Locate the cell with the specified text and output its [x, y] center coordinate. 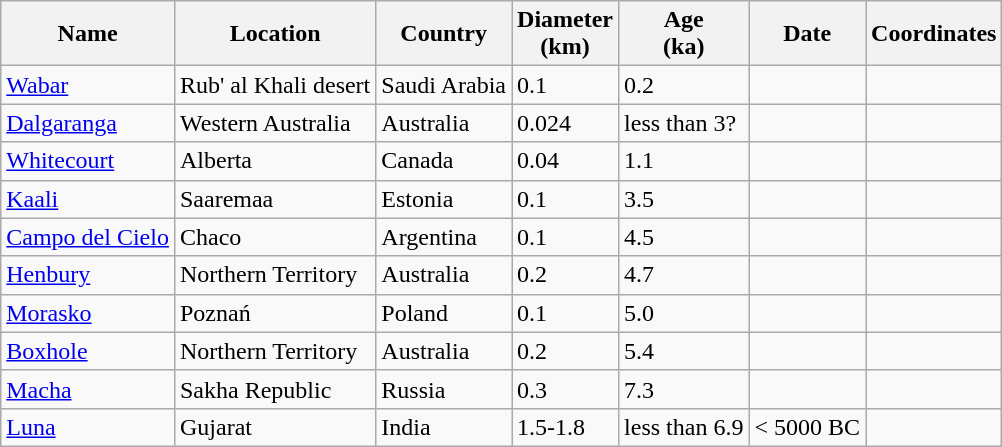
Poznań [274, 313]
Western Australia [274, 123]
3.5 [684, 199]
0.3 [566, 389]
Wabar [88, 85]
5.4 [684, 351]
Morasko [88, 313]
less than 6.9 [684, 427]
Argentina [444, 237]
5.0 [684, 313]
< 5000 BC [808, 427]
Dalgaranga [88, 123]
Estonia [444, 199]
India [444, 427]
Coordinates [934, 34]
Sakha Republic [274, 389]
Location [274, 34]
Canada [444, 161]
Date [808, 34]
Russia [444, 389]
Henbury [88, 275]
0.024 [566, 123]
Gujarat [274, 427]
1.5-1.8 [566, 427]
Macha [88, 389]
4.7 [684, 275]
Luna [88, 427]
Age(ka) [684, 34]
Campo del Cielo [88, 237]
Saudi Arabia [444, 85]
Whitecourt [88, 161]
0.04 [566, 161]
Boxhole [88, 351]
Poland [444, 313]
Country [444, 34]
Alberta [274, 161]
1.1 [684, 161]
Diameter(km) [566, 34]
7.3 [684, 389]
Name [88, 34]
4.5 [684, 237]
Saaremaa [274, 199]
less than 3? [684, 123]
Kaali [88, 199]
Rub' al Khali desert [274, 85]
Chaco [274, 237]
